Locate the cell with the specified text and output its (x, y) center coordinate. 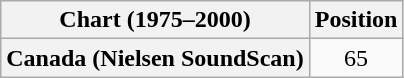
Canada (Nielsen SoundScan) (155, 58)
Chart (1975–2000) (155, 20)
65 (356, 58)
Position (356, 20)
